Provide the [X, Y] coordinate of the cell's center where the given text is located.  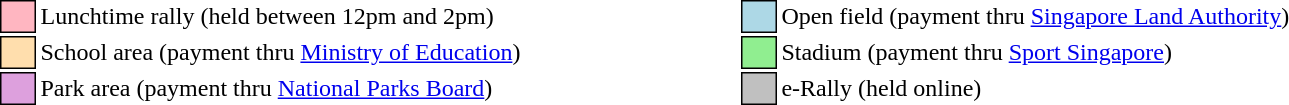
School area (payment thru Ministry of Education) [280, 52]
Park area (payment thru National Parks Board) [280, 88]
Lunchtime rally (held between 12pm and 2pm) [280, 16]
